From the cell containing the given text, extract its center point as (x, y) coordinate. 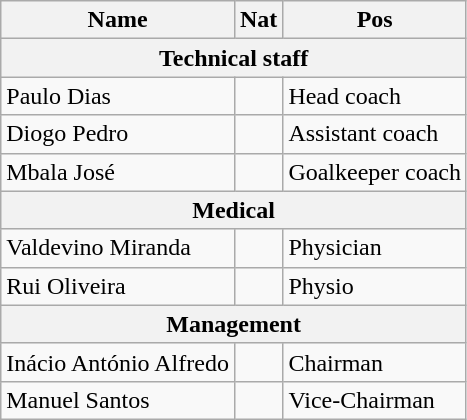
Technical staff (234, 58)
Paulo Dias (118, 96)
Valdevino Miranda (118, 248)
Rui Oliveira (118, 286)
Diogo Pedro (118, 134)
Goalkeeper coach (375, 172)
Physio (375, 286)
Name (118, 20)
Mbala José (118, 172)
Inácio António Alfredo (118, 362)
Chairman (375, 362)
Assistant coach (375, 134)
Vice-Chairman (375, 400)
Management (234, 324)
Medical (234, 210)
Pos (375, 20)
Nat (258, 20)
Manuel Santos (118, 400)
Physician (375, 248)
Head coach (375, 96)
